Determine the [x, y] coordinate at the center of the cell enclosing the given text.  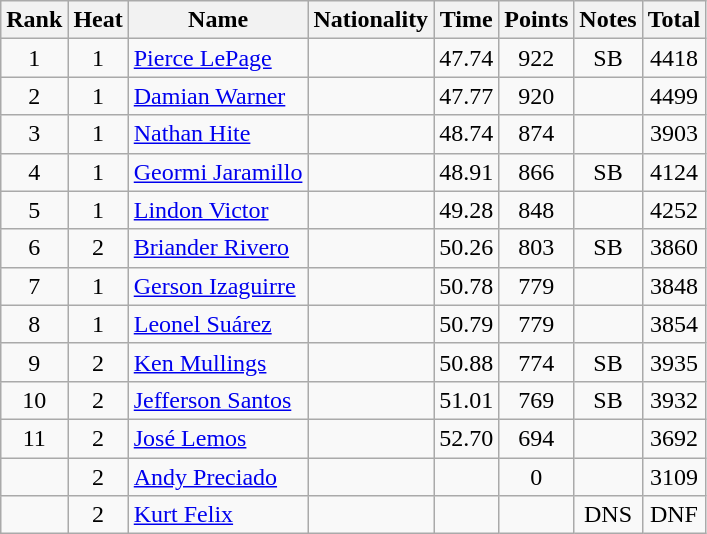
50.79 [466, 324]
Rank [34, 20]
Jefferson Santos [218, 400]
47.77 [466, 96]
8 [34, 324]
Name [218, 20]
Ken Mullings [218, 362]
50.78 [466, 286]
José Lemos [218, 438]
0 [536, 477]
3860 [674, 248]
4252 [674, 210]
48.91 [466, 172]
803 [536, 248]
Nathan Hite [218, 134]
47.74 [466, 58]
4124 [674, 172]
4499 [674, 96]
49.28 [466, 210]
4418 [674, 58]
920 [536, 96]
Damian Warner [218, 96]
Time [466, 20]
3932 [674, 400]
3109 [674, 477]
922 [536, 58]
50.26 [466, 248]
Kurt Felix [218, 515]
48.74 [466, 134]
11 [34, 438]
10 [34, 400]
7 [34, 286]
Points [536, 20]
6 [34, 248]
769 [536, 400]
694 [536, 438]
Pierce LePage [218, 58]
9 [34, 362]
Geormi Jaramillo [218, 172]
866 [536, 172]
Gerson Izaguirre [218, 286]
848 [536, 210]
Heat [98, 20]
DNF [674, 515]
3 [34, 134]
DNS [608, 515]
50.88 [466, 362]
52.70 [466, 438]
Nationality [371, 20]
Leonel Suárez [218, 324]
Andy Preciado [218, 477]
874 [536, 134]
4 [34, 172]
3848 [674, 286]
774 [536, 362]
5 [34, 210]
51.01 [466, 400]
3935 [674, 362]
Notes [608, 20]
Lindon Victor [218, 210]
3903 [674, 134]
Total [674, 20]
3692 [674, 438]
Briander Rivero [218, 248]
3854 [674, 324]
